Locate the cell with the specified text and output its [X, Y] center coordinate. 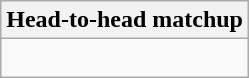
Head-to-head matchup [125, 20]
